Capture the cell that displays the provided text and extract its (x, y) central coordinate. 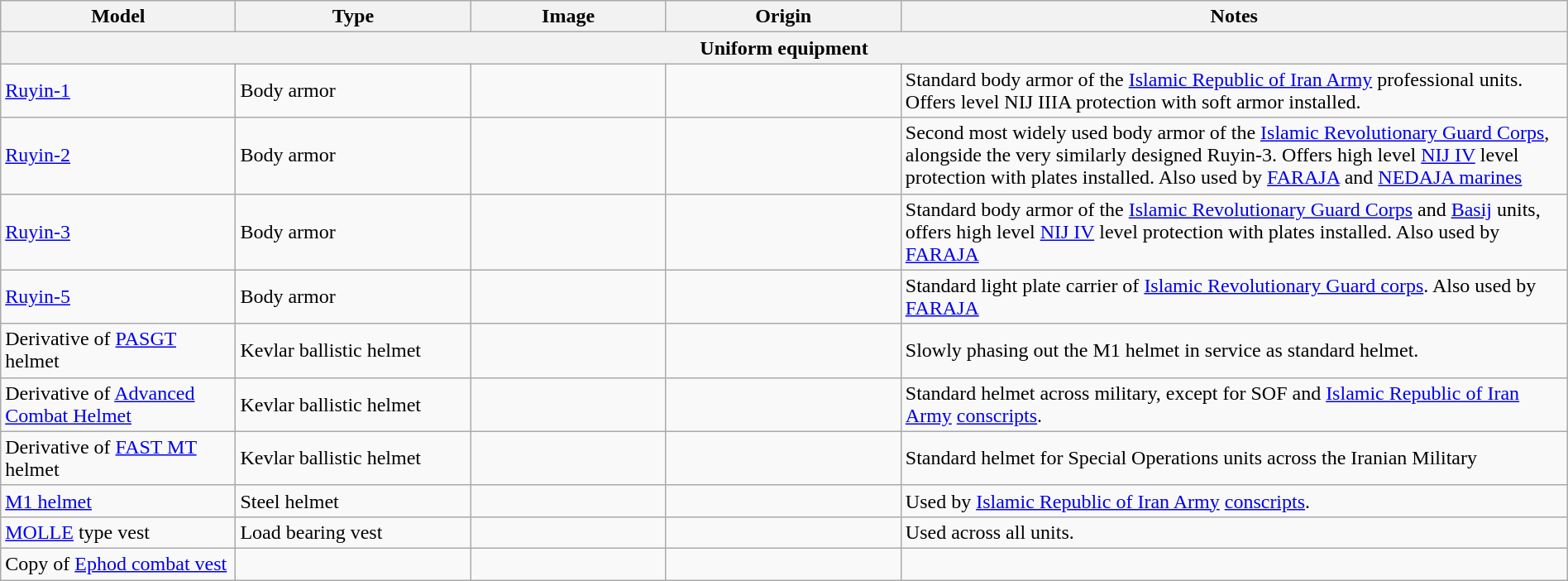
Notes (1234, 17)
Type (353, 17)
Derivative of FAST MT helmet (118, 459)
Derivative of Advanced Combat Helmet (118, 404)
Steel helmet (353, 501)
Load bearing vest (353, 532)
Standard helmet for Special Operations units across the Iranian Military (1234, 459)
Ruyin-1 (118, 91)
Image (568, 17)
Standard body armor of the Islamic Republic of Iran Army professional units. Offers level NIJ IIIA protection with soft armor installed. (1234, 91)
MOLLE type vest (118, 532)
Used across all units. (1234, 532)
Standard helmet across military, except for SOF and Islamic Republic of Iran Army conscripts. (1234, 404)
Copy of Ephod combat vest (118, 564)
Ruyin-2 (118, 156)
Model (118, 17)
Standard light plate carrier of Islamic Revolutionary Guard corps. Also used by FARAJA (1234, 296)
Uniform equipment (784, 48)
Ruyin-5 (118, 296)
Slowly phasing out the M1 helmet in service as standard helmet. (1234, 351)
Ruyin-3 (118, 232)
M1 helmet (118, 501)
Derivative of PASGT helmet (118, 351)
Origin (783, 17)
Used by Islamic Republic of Iran Army conscripts. (1234, 501)
